Search for the cell housing the specified text and yield its (x, y) center coordinate. 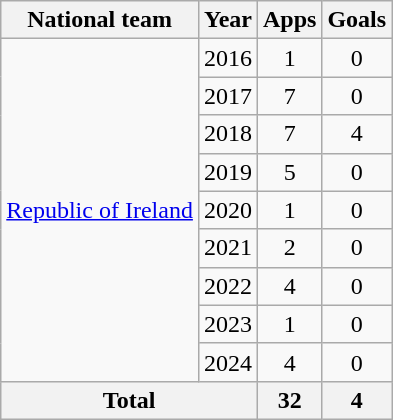
Goals (357, 20)
5 (289, 172)
2 (289, 248)
2023 (228, 324)
2017 (228, 96)
Republic of Ireland (100, 210)
2016 (228, 58)
Total (130, 400)
32 (289, 400)
2018 (228, 134)
Year (228, 20)
2022 (228, 286)
Apps (289, 20)
2019 (228, 172)
2020 (228, 210)
2021 (228, 248)
National team (100, 20)
2024 (228, 362)
